Pinpoint the cell where the given text exists, returning its (X, Y) midpoint coordinate. 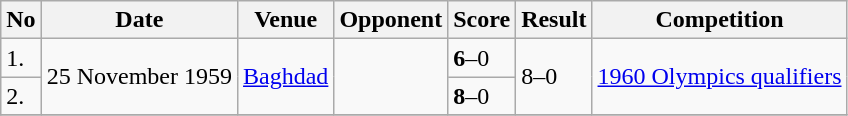
Score (482, 20)
1960 Olympics qualifiers (720, 77)
Venue (286, 20)
Competition (720, 20)
Baghdad (286, 77)
6–0 (482, 58)
Date (139, 20)
No (21, 20)
Result (554, 20)
Opponent (391, 20)
1. (21, 58)
2. (21, 96)
25 November 1959 (139, 77)
